Determine the [X, Y] coordinate at the center of the cell enclosing the given text.  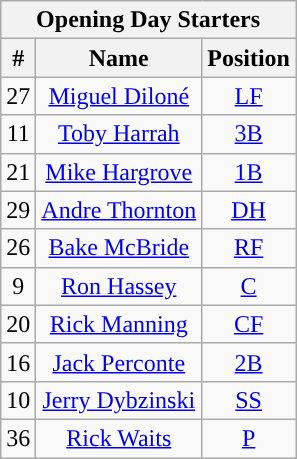
11 [18, 134]
LF [249, 96]
36 [18, 438]
21 [18, 172]
Andre Thornton [119, 210]
RF [249, 248]
Mike Hargrove [119, 172]
C [249, 286]
SS [249, 400]
P [249, 438]
3B [249, 134]
29 [18, 210]
20 [18, 324]
Bake McBride [119, 248]
2B [249, 362]
9 [18, 286]
Toby Harrah [119, 134]
1B [249, 172]
Jerry Dybzinski [119, 400]
Name [119, 58]
CF [249, 324]
Opening Day Starters [148, 20]
Miguel Diloné [119, 96]
10 [18, 400]
Position [249, 58]
DH [249, 210]
16 [18, 362]
Rick Waits [119, 438]
Jack Perconte [119, 362]
Ron Hassey [119, 286]
# [18, 58]
Rick Manning [119, 324]
26 [18, 248]
27 [18, 96]
